Search for the cell housing the specified text and yield its (X, Y) center coordinate. 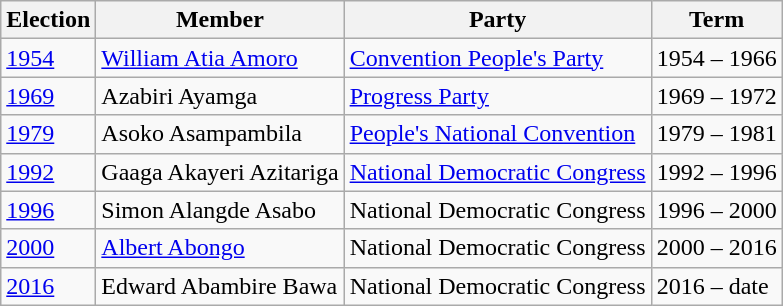
1969 (48, 96)
Azabiri Ayamga (220, 96)
2016 – date (716, 286)
2000 – 2016 (716, 248)
2000 (48, 248)
Term (716, 20)
William Atia Amoro (220, 58)
1992 – 1996 (716, 172)
1954 (48, 58)
Edward Abambire Bawa (220, 286)
Albert Abongo (220, 248)
1996 – 2000 (716, 210)
Convention People's Party (498, 58)
1992 (48, 172)
Progress Party (498, 96)
Election (48, 20)
Simon Alangde Asabo (220, 210)
Gaaga Akayeri Azitariga (220, 172)
Asoko Asampambila (220, 134)
Party (498, 20)
1979 (48, 134)
2016 (48, 286)
1954 – 1966 (716, 58)
People's National Convention (498, 134)
1979 – 1981 (716, 134)
Member (220, 20)
1969 – 1972 (716, 96)
1996 (48, 210)
